Scan for the cell matching the given text and deliver its (x, y) coordinate at center. 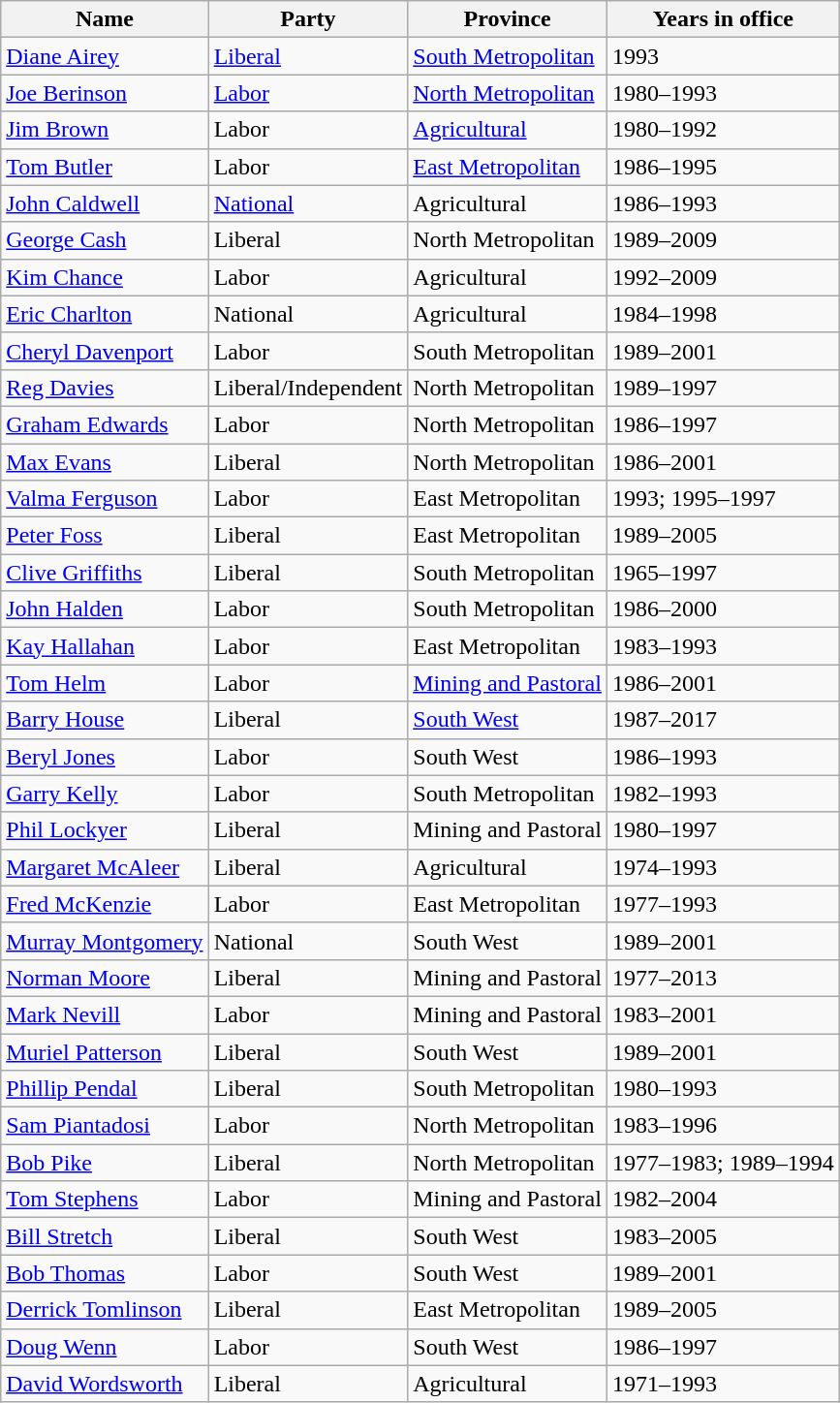
Phil Lockyer (105, 830)
Bob Pike (105, 1163)
Joe Berinson (105, 93)
Sam Piantadosi (105, 1126)
Province (508, 19)
1983–2001 (723, 1014)
1982–2004 (723, 1200)
1982–1993 (723, 794)
Graham Edwards (105, 424)
George Cash (105, 240)
1992–2009 (723, 277)
1987–2017 (723, 720)
1986–2000 (723, 609)
1971–1993 (723, 1384)
1989–2009 (723, 240)
Doug Wenn (105, 1347)
Beryl Jones (105, 757)
1984–1998 (723, 314)
Years in office (723, 19)
Derrick Tomlinson (105, 1310)
1977–2013 (723, 978)
Diane Airey (105, 56)
Mark Nevill (105, 1014)
Fred McKenzie (105, 904)
1980–1997 (723, 830)
1993 (723, 56)
Liberal/Independent (308, 388)
Kay Hallahan (105, 646)
Tom Stephens (105, 1200)
David Wordsworth (105, 1384)
Margaret McAleer (105, 867)
1986–1995 (723, 167)
Tom Butler (105, 167)
1983–1996 (723, 1126)
Norman Moore (105, 978)
Bob Thomas (105, 1273)
Jim Brown (105, 130)
1974–1993 (723, 867)
Clive Griffiths (105, 573)
1977–1993 (723, 904)
1993; 1995–1997 (723, 499)
Party (308, 19)
Cheryl Davenport (105, 351)
Valma Ferguson (105, 499)
Peter Foss (105, 536)
Barry House (105, 720)
John Caldwell (105, 203)
Reg Davies (105, 388)
1989–1997 (723, 388)
1983–2005 (723, 1236)
1983–1993 (723, 646)
Garry Kelly (105, 794)
Murray Montgomery (105, 941)
1977–1983; 1989–1994 (723, 1163)
Muriel Patterson (105, 1051)
1980–1992 (723, 130)
Kim Chance (105, 277)
Bill Stretch (105, 1236)
Tom Helm (105, 683)
Phillip Pendal (105, 1089)
Eric Charlton (105, 314)
Name (105, 19)
1965–1997 (723, 573)
John Halden (105, 609)
Max Evans (105, 462)
